Locate the cell with the specified text and output its [x, y] center coordinate. 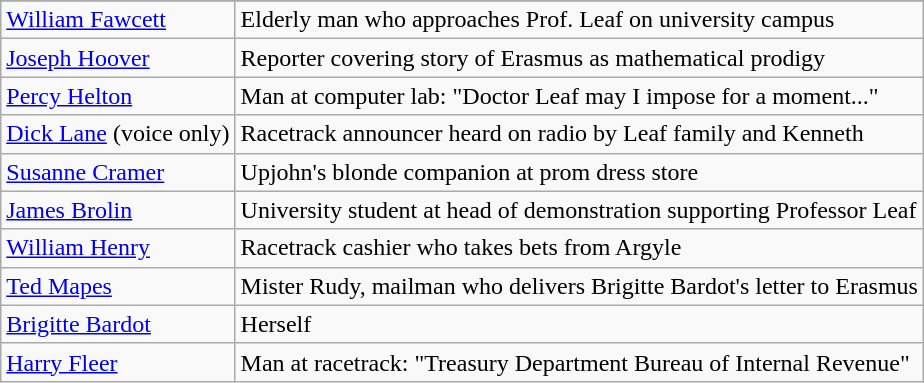
Reporter covering story of Erasmus as mathematical prodigy [579, 58]
Herself [579, 324]
Racetrack cashier who takes bets from Argyle [579, 248]
Racetrack announcer heard on radio by Leaf family and Kenneth [579, 134]
William Fawcett [118, 20]
University student at head of demonstration supporting Professor Leaf [579, 210]
Man at racetrack: "Treasury Department Bureau of Internal Revenue" [579, 362]
Dick Lane (voice only) [118, 134]
Ted Mapes [118, 286]
Susanne Cramer [118, 172]
Elderly man who approaches Prof. Leaf on university campus [579, 20]
William Henry [118, 248]
Joseph Hoover [118, 58]
Brigitte Bardot [118, 324]
Percy Helton [118, 96]
James Brolin [118, 210]
Man at computer lab: "Doctor Leaf may I impose for a moment..." [579, 96]
Harry Fleer [118, 362]
Upjohn's blonde companion at prom dress store [579, 172]
Mister Rudy, mailman who delivers Brigitte Bardot's letter to Erasmus [579, 286]
